Identify which cell holds the provided text, then report its [X, Y] central coordinate. 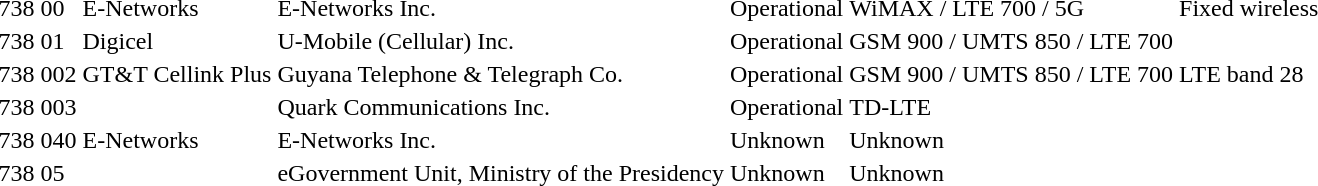
U-Mobile (Cellular) Inc. [501, 41]
003 [58, 107]
Quark Communications Inc. [501, 107]
Digicel [177, 41]
E-Networks [177, 140]
GT&T Cellink Plus [177, 74]
Guyana Telephone & Telegraph Co. [501, 74]
040 [58, 140]
TD-LTE [1012, 107]
01 [58, 41]
002 [58, 74]
E-Networks Inc. [501, 140]
